Detect which cell encompasses the target text, then output its (X, Y) center coordinate. 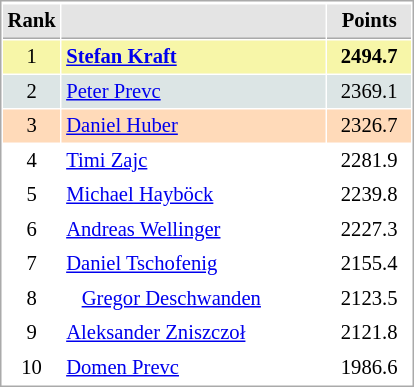
Daniel Huber (194, 126)
Andreas Wellinger (194, 230)
6 (32, 230)
Timi Zajc (194, 160)
2369.1 (369, 92)
2494.7 (369, 56)
5 (32, 194)
2239.8 (369, 194)
Gregor Deschwanden (194, 298)
7 (32, 264)
8 (32, 298)
Michael Hayböck (194, 194)
Stefan Kraft (194, 56)
2281.9 (369, 160)
2 (32, 92)
2123.5 (369, 298)
1986.6 (369, 368)
2155.4 (369, 264)
Rank (32, 21)
Peter Prevc (194, 92)
4 (32, 160)
Points (369, 21)
10 (32, 368)
Aleksander Zniszczoł (194, 332)
Daniel Tschofenig (194, 264)
2326.7 (369, 126)
2227.3 (369, 230)
2121.8 (369, 332)
9 (32, 332)
3 (32, 126)
Domen Prevc (194, 368)
1 (32, 56)
